Determine the [X, Y] coordinate at the center of the cell enclosing the given text.  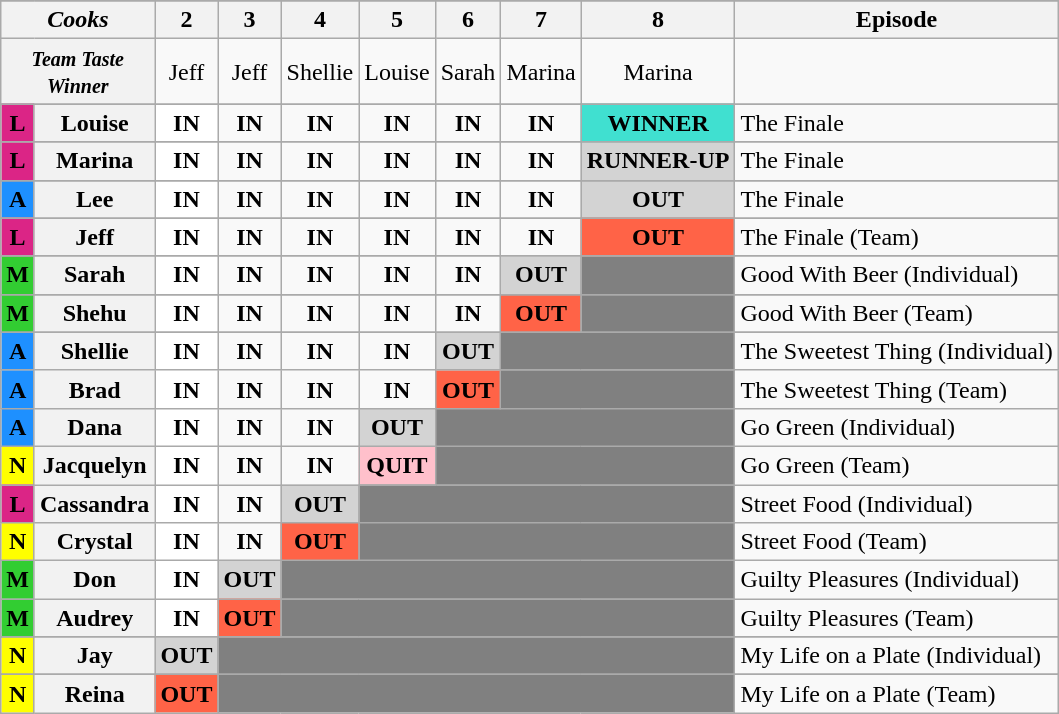
Shehu [94, 313]
Reina [94, 694]
My Life on a Plate (Individual) [896, 656]
4 [320, 20]
RUNNER-UP [658, 161]
8 [658, 20]
Episode [896, 20]
Guilty Pleasures (Individual) [896, 580]
Team Taste Winner [78, 72]
My Life on a Plate (Team) [896, 694]
Go Green (Individual) [896, 427]
Cooks [78, 20]
Good With Beer (Individual) [896, 275]
The Sweetest Thing (Team) [896, 389]
3 [250, 20]
Audrey [94, 618]
6 [468, 20]
Street Food (Individual) [896, 503]
Crystal [94, 542]
Don [94, 580]
2 [186, 20]
Go Green (Team) [896, 465]
7 [541, 20]
Dana [94, 427]
Street Food (Team) [896, 542]
Jacquelyn [94, 465]
Guilty Pleasures (Team) [896, 618]
WINNER [658, 123]
Good With Beer (Team) [896, 313]
The Sweetest Thing (Individual) [896, 351]
QUIT [397, 465]
Jay [94, 656]
Brad [94, 389]
5 [397, 20]
Lee [94, 199]
The Finale (Team) [896, 237]
Cassandra [94, 503]
